Provide the (x, y) coordinate of the cell's center where the given text is located.  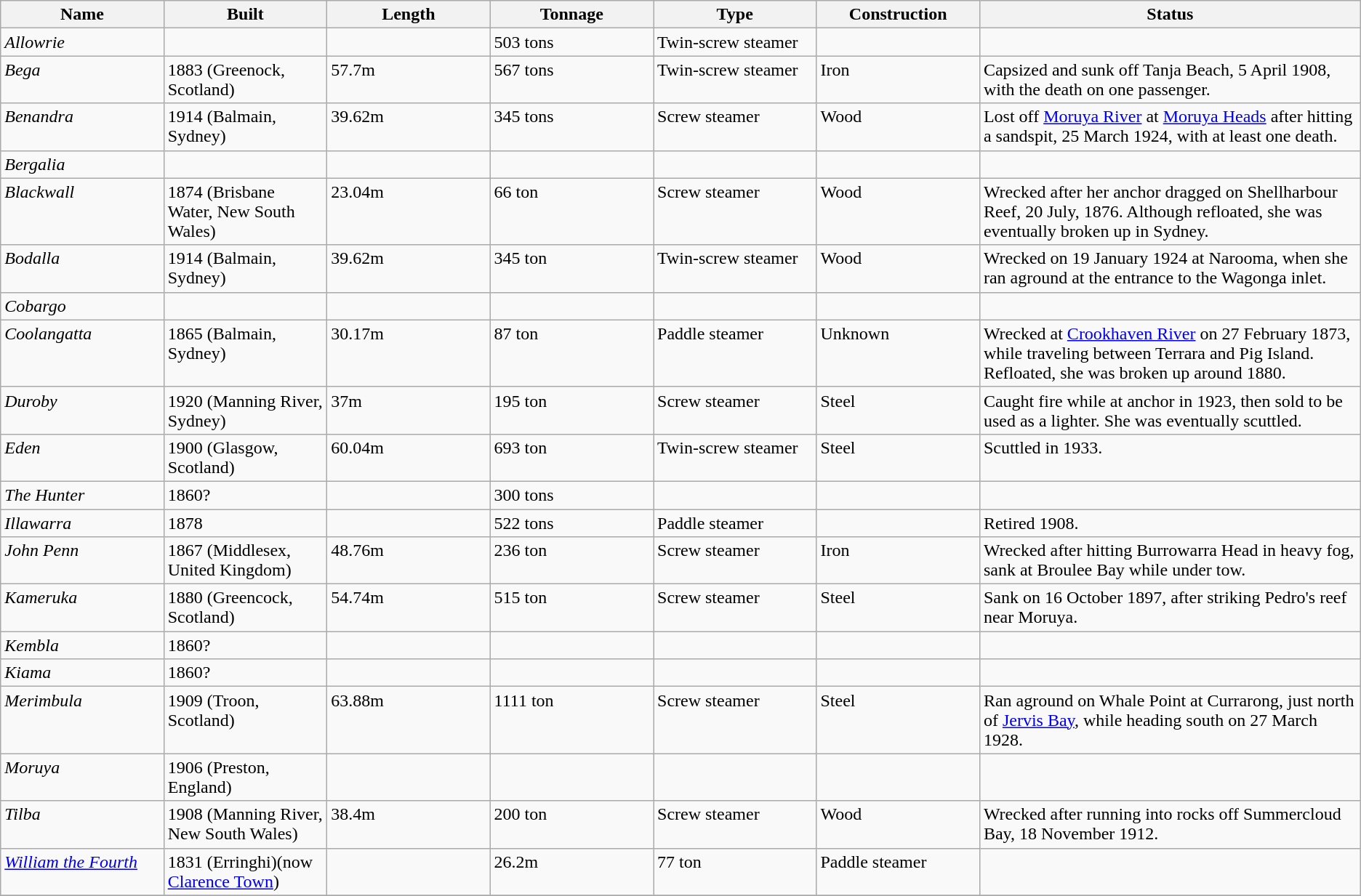
Ran aground on Whale Point at Currarong, just north of Jervis Bay, while heading south on 27 March 1928. (1170, 720)
Tilba (82, 824)
515 ton (571, 608)
Kameruka (82, 608)
Illawarra (82, 522)
345 tons (571, 126)
48.76m (409, 561)
Status (1170, 15)
Wrecked after hitting Burrowarra Head in heavy fog, sank at Broulee Bay while under tow. (1170, 561)
57.7m (409, 80)
195 ton (571, 410)
1831 (Erringhi)(now Clarence Town) (245, 872)
693 ton (571, 458)
63.88m (409, 720)
Benandra (82, 126)
26.2m (571, 872)
Eden (82, 458)
Coolangatta (82, 353)
Blackwall (82, 211)
200 ton (571, 824)
Capsized and sunk off Tanja Beach, 5 April 1908, with the death on one passenger. (1170, 80)
1909 (Troon, Scotland) (245, 720)
54.74m (409, 608)
Kembla (82, 645)
60.04m (409, 458)
Allowrie (82, 42)
Type (734, 15)
1874 (Brisbane Water, New South Wales) (245, 211)
William the Fourth (82, 872)
Cobargo (82, 306)
Retired 1908. (1170, 522)
Lost off Moruya River at Moruya Heads after hitting a sandspit, 25 March 1924, with at least one death. (1170, 126)
Wrecked at Crookhaven River on 27 February 1873, while traveling between Terrara and Pig Island. Refloated, she was broken up around 1880. (1170, 353)
Duroby (82, 410)
1883 (Greenock, Scotland) (245, 80)
1111 ton (571, 720)
30.17m (409, 353)
Unknown (898, 353)
Moruya (82, 778)
Kiama (82, 673)
1880 (Greencock, Scotland) (245, 608)
522 tons (571, 522)
38.4m (409, 824)
Wrecked after her anchor dragged on Shellharbour Reef, 20 July, 1876. Although refloated, she was eventually broken up in Sydney. (1170, 211)
66 ton (571, 211)
1900 (Glasgow, Scotland) (245, 458)
236 ton (571, 561)
37m (409, 410)
1906 (Preston, England) (245, 778)
Length (409, 15)
77 ton (734, 872)
The Hunter (82, 495)
87 ton (571, 353)
Bergalia (82, 164)
1920 (Manning River, Sydney) (245, 410)
Name (82, 15)
1908 (Manning River, New South Wales) (245, 824)
567 tons (571, 80)
Built (245, 15)
1865 (Balmain, Sydney) (245, 353)
23.04m (409, 211)
John Penn (82, 561)
Construction (898, 15)
Merimbula (82, 720)
Scuttled in 1933. (1170, 458)
Bodalla (82, 269)
Wrecked on 19 January 1924 at Narooma, when she ran aground at the entrance to the Wagonga inlet. (1170, 269)
Wrecked after running into rocks off Summercloud Bay, 18 November 1912. (1170, 824)
503 tons (571, 42)
Sank on 16 October 1897, after striking Pedro's reef near Moruya. (1170, 608)
Bega (82, 80)
300 tons (571, 495)
345 ton (571, 269)
Caught fire while at anchor in 1923, then sold to be used as a lighter. She was eventually scuttled. (1170, 410)
Tonnage (571, 15)
1867 (Middlesex, United Kingdom) (245, 561)
1878 (245, 522)
